Determine the (x, y) coordinate at the center of the cell enclosing the given text.  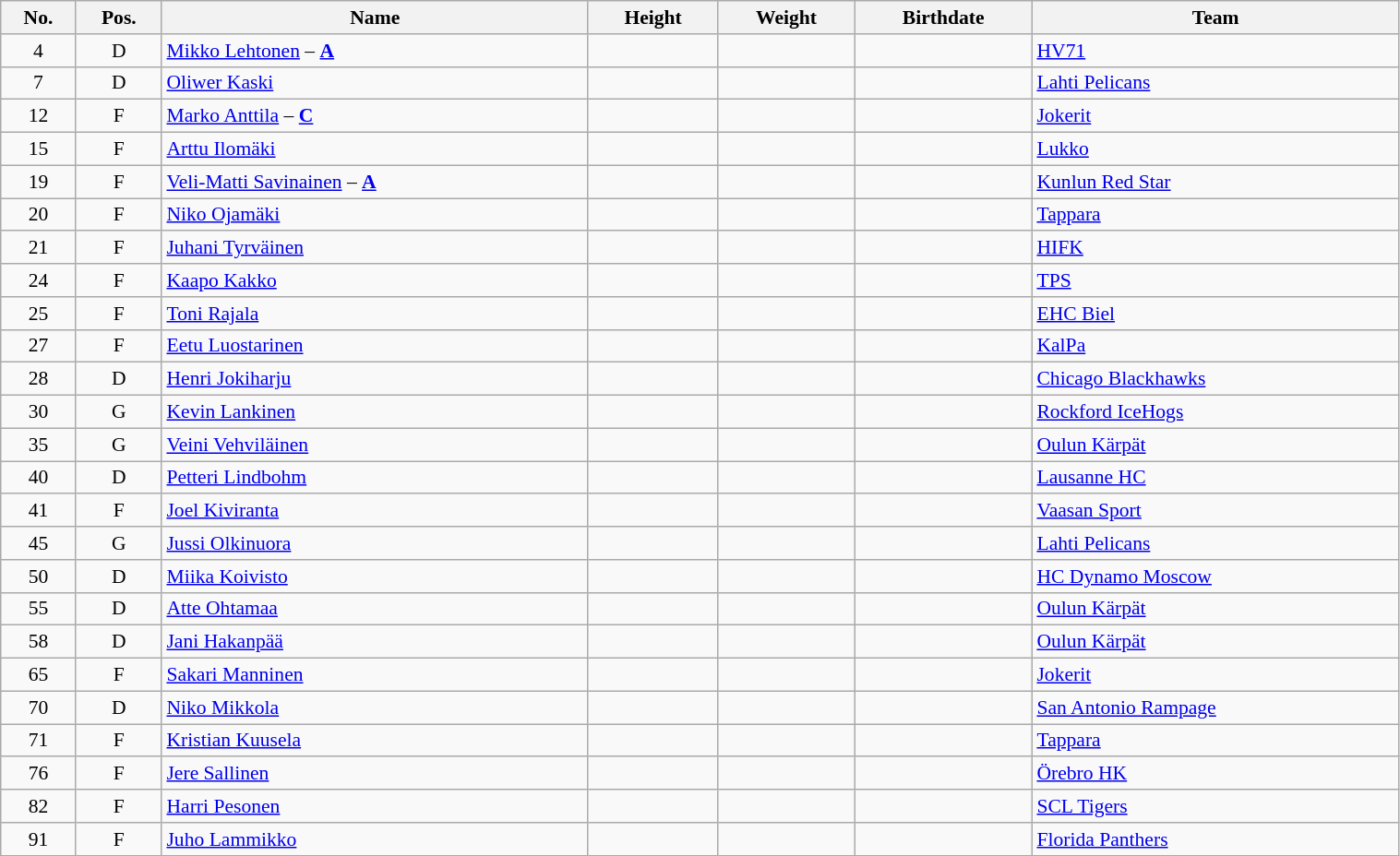
Lukko (1215, 149)
Kunlun Red Star (1215, 182)
Florida Panthers (1215, 839)
Veli-Matti Savinainen – A (375, 182)
Sakari Manninen (375, 675)
KalPa (1215, 346)
Team (1215, 18)
EHC Biel (1215, 314)
30 (39, 412)
82 (39, 806)
Niko Mikkola (375, 707)
Oliwer Kaski (375, 83)
Petteri Lindbohm (375, 478)
76 (39, 774)
HC Dynamo Moscow (1215, 577)
45 (39, 543)
4 (39, 51)
SCL Tigers (1215, 806)
HV71 (1215, 51)
Height (653, 18)
Örebro HK (1215, 774)
Harri Pesonen (375, 806)
70 (39, 707)
San Antonio Rampage (1215, 707)
Jussi Olkinuora (375, 543)
Jere Sallinen (375, 774)
Weight (786, 18)
7 (39, 83)
Mikko Lehtonen – A (375, 51)
Veini Vehviläinen (375, 445)
Miika Koivisto (375, 577)
35 (39, 445)
Kaapo Kakko (375, 280)
Rockford IceHogs (1215, 412)
Jani Hakanpää (375, 642)
Henri Jokiharju (375, 379)
24 (39, 280)
20 (39, 215)
15 (39, 149)
55 (39, 609)
Niko Ojamäki (375, 215)
50 (39, 577)
TPS (1215, 280)
Juho Lammikko (375, 839)
91 (39, 839)
No. (39, 18)
21 (39, 248)
28 (39, 379)
71 (39, 741)
Arttu Ilomäki (375, 149)
Vaasan Sport (1215, 511)
65 (39, 675)
19 (39, 182)
Marko Anttila – C (375, 116)
Pos. (118, 18)
Lausanne HC (1215, 478)
Juhani Tyrväinen (375, 248)
Chicago Blackhawks (1215, 379)
Name (375, 18)
Kevin Lankinen (375, 412)
Joel Kiviranta (375, 511)
25 (39, 314)
27 (39, 346)
Atte Ohtamaa (375, 609)
12 (39, 116)
Kristian Kuusela (375, 741)
Toni Rajala (375, 314)
41 (39, 511)
HIFK (1215, 248)
Birthdate (943, 18)
Eetu Luostarinen (375, 346)
40 (39, 478)
58 (39, 642)
